Capture the cell that displays the provided text and extract its (x, y) central coordinate. 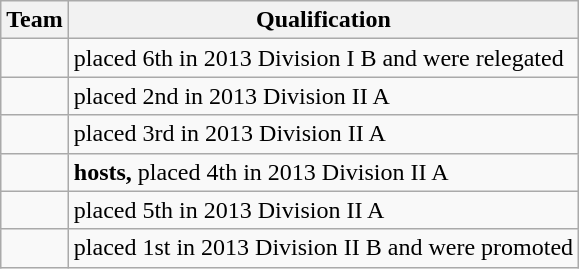
placed 5th in 2013 Division II A (323, 210)
hosts, placed 4th in 2013 Division II A (323, 172)
Qualification (323, 20)
placed 1st in 2013 Division II B and were promoted (323, 248)
placed 3rd in 2013 Division II A (323, 134)
placed 6th in 2013 Division I B and were relegated (323, 58)
Team (35, 20)
placed 2nd in 2013 Division II A (323, 96)
